Find where the given text appears and provide that cell's center as (x, y) coordinate. 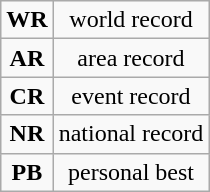
event record (131, 96)
WR (27, 20)
world record (131, 20)
personal best (131, 172)
area record (131, 58)
NR (27, 134)
CR (27, 96)
PB (27, 172)
AR (27, 58)
national record (131, 134)
